Search for the cell housing the specified text and yield its [X, Y] center coordinate. 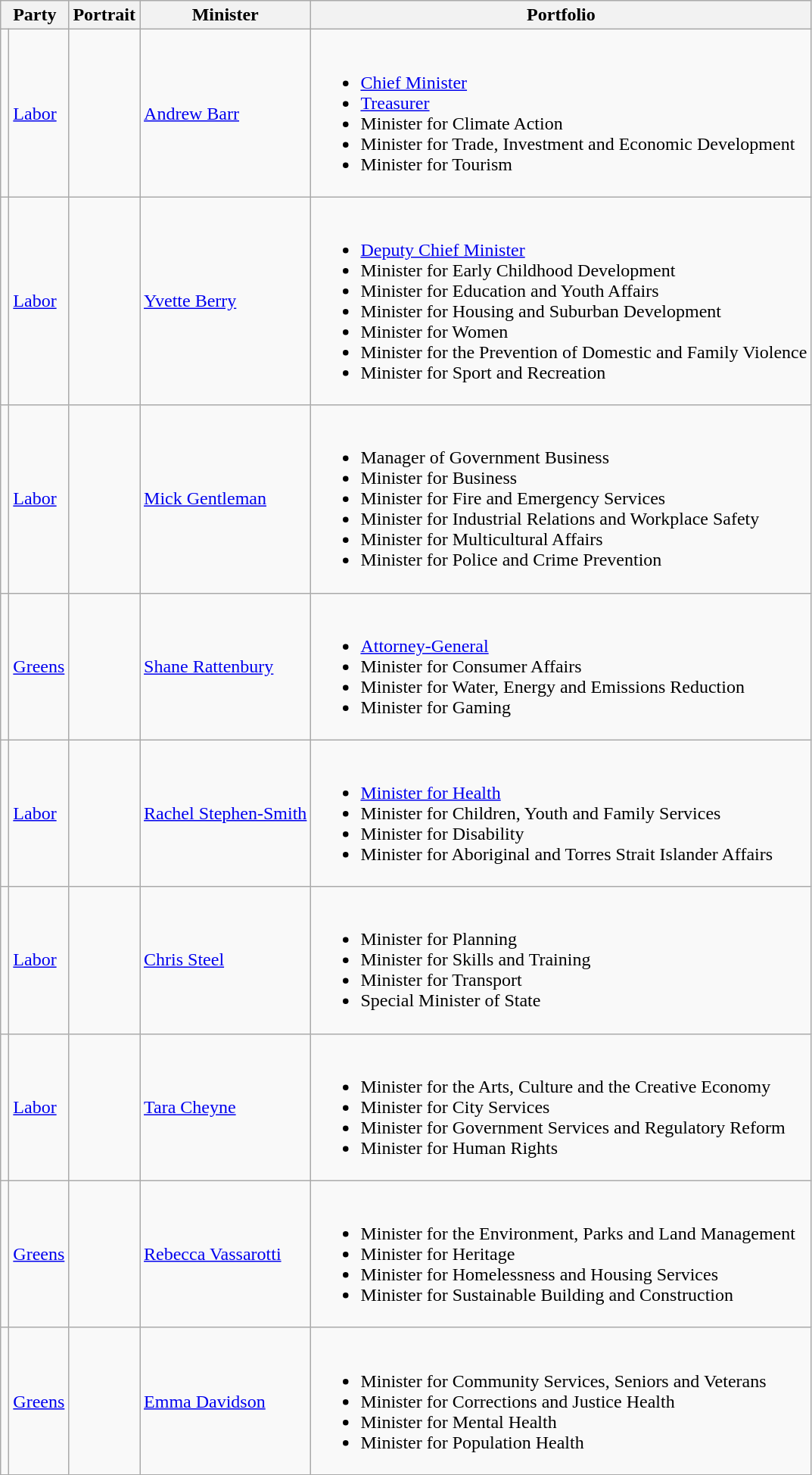
Minister for HealthMinister for Children, Youth and Family ServicesMinister for DisabilityMinister for Aboriginal and Torres Strait Islander Affairs [562, 813]
Chief MinisterTreasurerMinister for Climate ActionMinister for Trade, Investment and Economic DevelopmentMinister for Tourism [562, 114]
Minister for PlanningMinister for Skills and TrainingMinister for TransportSpecial Minister of State [562, 960]
Andrew Barr [226, 114]
Chris Steel [226, 960]
Mick Gentleman [226, 499]
Attorney-GeneralMinister for Consumer AffairsMinister for Water, Energy and Emissions ReductionMinister for Gaming [562, 666]
Portfolio [562, 15]
Minister [226, 15]
Portrait [104, 15]
Rachel Stephen-Smith [226, 813]
Party [35, 15]
Emma Davidson [226, 1401]
Tara Cheyne [226, 1107]
Yvette Berry [226, 301]
Shane Rattenbury [226, 666]
Rebecca Vassarotti [226, 1254]
